Locate the cell with the specified text and output its (X, Y) center coordinate. 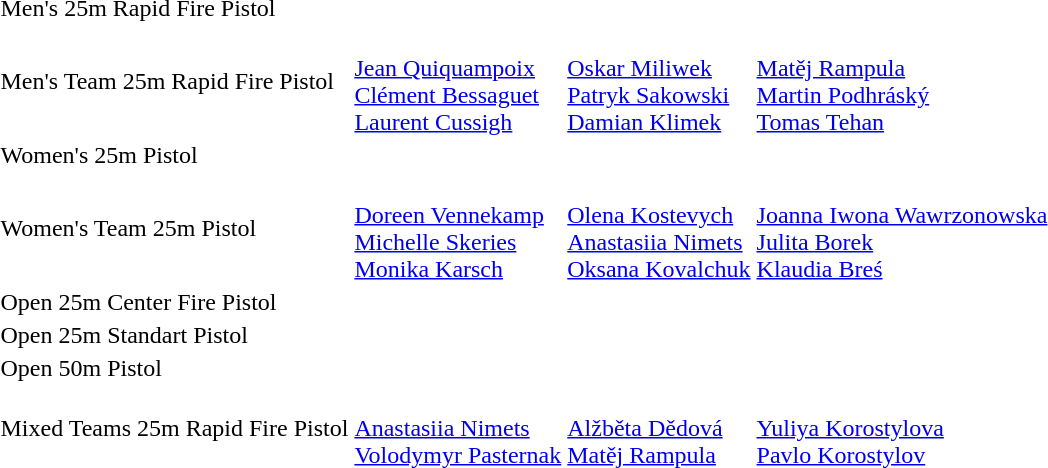
Doreen VennekampMichelle SkeriesMonika Karsch (458, 228)
Olena KostevychAnastasiia NimetsOksana Kovalchuk (659, 228)
Oskar MiliwekPatryk SakowskiDamian Klimek (659, 82)
Jean QuiquampoixClément BessaguetLaurent Cussigh (458, 82)
